For the text-containing cell, return its midpoint in [X, Y] coordinate format. 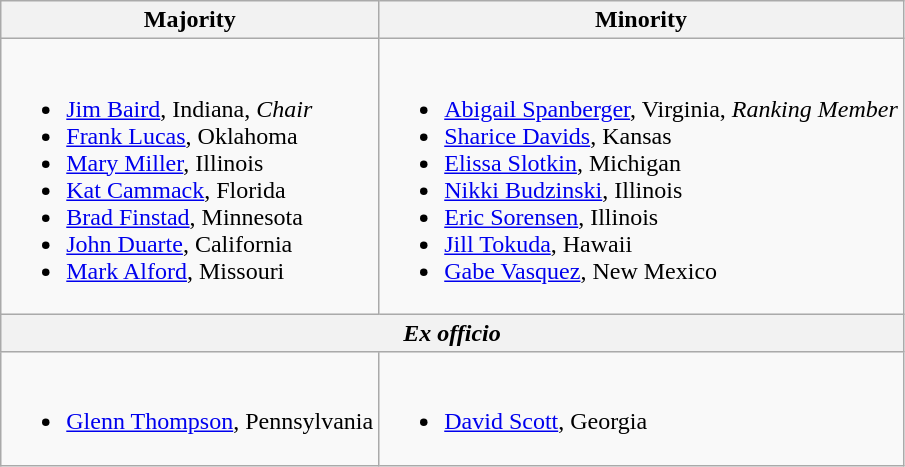
Glenn Thompson, Pennsylvania [190, 408]
Majority [190, 20]
Ex officio [452, 333]
David Scott, Georgia [642, 408]
Minority [642, 20]
